Scan for the cell matching the given text and deliver its (X, Y) coordinate at center. 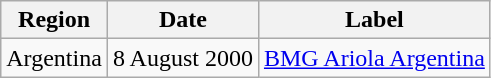
8 August 2000 (182, 58)
Region (54, 20)
BMG Ariola Argentina (374, 58)
Label (374, 20)
Argentina (54, 58)
Date (182, 20)
